Return [x, y] of the center of cell containing provided text 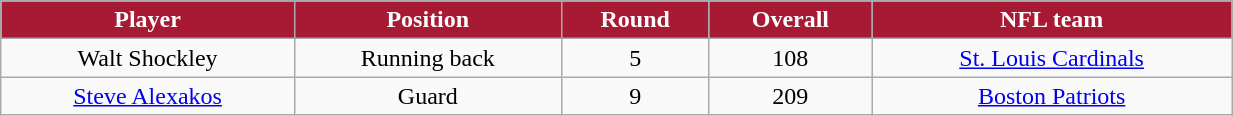
Overall [790, 20]
Player [148, 20]
Position [428, 20]
NFL team [1052, 20]
Guard [428, 96]
209 [790, 96]
Steve Alexakos [148, 96]
5 [635, 58]
St. Louis Cardinals [1052, 58]
108 [790, 58]
9 [635, 96]
Round [635, 20]
Boston Patriots [1052, 96]
Running back [428, 58]
Walt Shockley [148, 58]
